Find where the given text appears and provide that cell's center as [X, Y] coordinate. 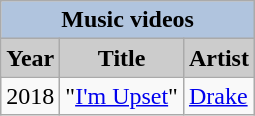
2018 [30, 96]
Artist [218, 58]
Music videos [128, 20]
Year [30, 58]
Drake [218, 96]
Title [122, 58]
"I'm Upset" [122, 96]
